Identify which cell holds the provided text, then report its (X, Y) central coordinate. 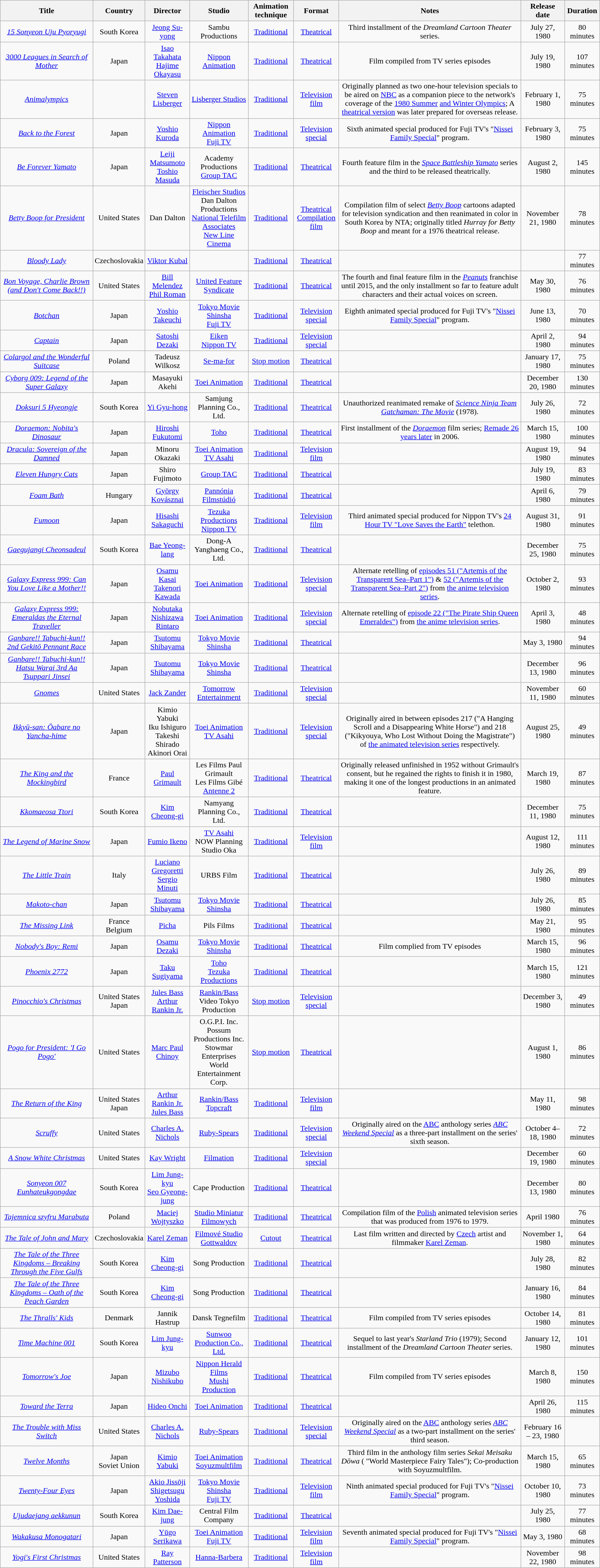
Cutout (271, 1238)
Filmové Studio Gottwaldov (219, 1238)
93 minutes (582, 583)
Yoshio Takeuchi (167, 315)
Lim Jung-kyu Seo Gyeong-jung (167, 1187)
Captain (47, 340)
73 minutes (582, 1490)
Paul Grimault (167, 778)
Tomorrow Entertainment (219, 693)
Hiroshi Fukutomi (167, 433)
Studio Miniatur Filmowych (219, 1217)
65 minutes (582, 1461)
Botchan (47, 315)
Denmark (119, 1317)
Theatrical Compilation film (316, 218)
August 25, 1980 (543, 731)
101 minutes (582, 1343)
Toho Tezuka Productions (219, 972)
Yoshio Kuroda (167, 133)
Osamu Dezaki (167, 946)
Title (47, 11)
15 Sonyeon Uju Pyoryugi (47, 31)
Fumio Ikeno (167, 841)
Hideo Onchi (167, 1406)
111 minutes (582, 841)
Toei Animation Soyuzmultfilm (219, 1461)
Ninth animated special produced for Fuji TV's "Nissei Family Special" program. (429, 1490)
Last film written and directed by Czech artist and filmmaker Karel Zeman. (429, 1238)
Tomorrow's Joe (47, 1377)
Twelve Months (47, 1461)
Phoenix 2772 (47, 972)
Academy ProductionsGroup TAC (219, 167)
Third installment of the Dreamland Cartoon Theater series. (429, 31)
Doksuri 5 Hyeongje (47, 407)
Duration (582, 11)
Ganbare!! Tabuchi-kun!! Hatsu Warai 3rd Aa Tsuppari Jinsei (47, 668)
Rankin/Bass Video Tokyo Production (219, 1001)
Tadeusz Wilkosz (167, 361)
Toei AnimationFuji TV (219, 1537)
Foam Bath (47, 495)
August 12, 1980 (543, 841)
Nippon Herald Films Mushi Production (219, 1377)
Kim Dae-jung (167, 1515)
December 3, 1980 (543, 1001)
January 16, 1980 (543, 1292)
Ujudaejang aekkunun (47, 1515)
October 10, 1980 (543, 1490)
115 minutes (582, 1406)
86 minutes (582, 1052)
Kimio Yabuki (167, 1461)
Third animated special produced for Nippon TV's 24 Hour TV "Love Saves the Earth" telethon. (429, 520)
The Trouble with Miss Switch (47, 1431)
The Little Train (47, 875)
Animation technique (271, 11)
November 1, 1980 (543, 1238)
October 2, 1980 (543, 583)
Lisberger Studios (219, 99)
Nippon Animation Fuji TV (219, 133)
October 14, 1980 (543, 1317)
Toward the Terra (47, 1406)
July 27, 1980 (543, 31)
The Tale of the Three Kingdoms – Breaking Through the Five Gulfs (47, 1263)
Doraemon: Nobita's Dinosaur (47, 433)
United Feature Syndicate (219, 286)
URBS Film (219, 875)
Jules Bass Arthur Rankin Jr. (167, 1001)
Leiji Matsumoto Toshio Masuda (167, 167)
Sunwoo Production Co., Ltd. (219, 1343)
Tezuka Productions Nippon TV (219, 520)
Jeong Su-yong (167, 31)
150 minutes (582, 1377)
Country (119, 11)
Cyborg 009: Legend of the Super Galaxy (47, 382)
68 minutes (582, 1537)
O.G.P.I. Inc. Possum Productions Inc. Stowmar Enterprises World Entertainment Corp. (219, 1052)
81 minutes (582, 1317)
Japan Soviet Union (119, 1461)
Bae Yeong-lang (167, 550)
Arthur Rankin Jr. Jules Bass (167, 1103)
Satoshi Dezaki (167, 340)
The Tale of the Three Kingdoms – Oath of the Peach Garden (47, 1292)
48 minutes (582, 617)
70 minutes (582, 315)
Bon Voyage, Charlie Brown (and Don't Come Back!!) (47, 286)
March 8, 1980 (543, 1377)
64 minutes (582, 1238)
Originally aired on the ABC anthology series ABC Weekend Special as a three-part installment on the series' sixth season. (429, 1133)
Mizubo Nishikubo (167, 1377)
Taku Sugiyama (167, 972)
May 30, 1980 (543, 286)
79 minutes (582, 495)
Bill Melendez Phil Roman (167, 286)
April 1980 (543, 1217)
February 1, 1980 (543, 99)
Picha (167, 926)
Dong-A Yanghaeng Co., Ltd. (219, 550)
Release date (543, 11)
The Missing Link (47, 926)
August 2, 1980 (543, 167)
Hanna-Barbera (219, 1557)
July 25, 1980 (543, 1515)
83 minutes (582, 474)
Masayuki Akehi (167, 382)
The Return of the King (47, 1103)
Alternate retelling of episode 22 ("The Pirate Ship Queen Emeraldes") from the anime television series. (429, 617)
Compilation film of the Polish animated television series that was produced from 1976 to 1979. (429, 1217)
A Snow White Christmas (47, 1158)
Toho (219, 433)
The King and the Mockingbird (47, 778)
87 minutes (582, 778)
Osamu Kasai Takenori Kawada (167, 583)
Fleischer Studios Dan Dalton Productions National Telefilm Associates New Line Cinema (219, 218)
Ganbare!! Tabuchi-kun!! 2nd Gekitō Pennant Race (47, 642)
Viktor Kubal (167, 260)
Namyang Planning Co., Ltd. (219, 812)
91 minutes (582, 520)
121 minutes (582, 972)
December 11, 1980 (543, 812)
Akio Jissōji Shigetsugu Yoshida (167, 1490)
145 minutes (582, 167)
October 4–18, 1980 (543, 1133)
Animalympics (47, 99)
89 minutes (582, 875)
Italy (119, 875)
Scruffy (47, 1133)
First installment of the Doraemon film series; Remade 26 years later in 2006. (429, 433)
August 19, 1980 (543, 453)
Tajemnica szyfru Marabuta (47, 1217)
95 minutes (582, 926)
Yūgo Serikawa (167, 1537)
February 16 – 23, 1980 (543, 1431)
Sonyeon 007 Eunhateukgongdae (47, 1187)
Pannónia Filmstúdió (219, 495)
78 minutes (582, 218)
December 20, 1980 (543, 382)
Gnomes (47, 693)
November 22, 1980 (543, 1557)
Kkomaeosa Ttori (47, 812)
Kay Wright (167, 1158)
February 3, 1980 (543, 133)
January 17, 1980 (543, 361)
November 11, 1980 (543, 693)
Pogo for President: 'I Go Pogo' (47, 1052)
August 31, 1980 (543, 520)
The Thralls' Kids (47, 1317)
3000 Leagues in Search of Mother (47, 61)
Galaxy Express 999: Emeraldas the Eternal Traveller (47, 617)
Filmation (219, 1158)
Lim Jung-kyu (167, 1343)
Steven Lisberger (167, 99)
130 minutes (582, 382)
Shiro Fujimoto (167, 474)
Group TAC (219, 474)
France Belgium (119, 926)
Gaegujangi Cheonsadeul (47, 550)
November 21, 1980 (543, 218)
100 minutes (582, 433)
April 2, 1980 (543, 340)
Back to the Forest (47, 133)
Nobody's Boy: Remi (47, 946)
Jannik Hastrup (167, 1317)
Eighth animated special produced for Fuji TV's "Nissei Family Special" program. (429, 315)
Sixth animated special produced for Fuji TV's "Nissei Family Special" program. (429, 133)
Galaxy Express 999: Can You Love Like a Mother!! (47, 583)
June 13, 1980 (543, 315)
Bloody Lady (47, 260)
March 19, 1980 (543, 778)
Luciano Gregoretti Sergio Minuti (167, 875)
Karel Zeman (167, 1238)
Kimio Yabuki Iku Ishiguro Takeshi Shirado Akinori Orai (167, 731)
Originally aired on the ABC anthology series ABC Weekend Special as a two-part installment on the series' third season. (429, 1431)
Se-ma-for (219, 361)
EikenNippon TV (219, 340)
Cape Production (219, 1187)
Les Films Paul Grimault Les Films Gibé Antenne 2 (219, 778)
Yogi's First Christmas (47, 1557)
Nobutaka Nishizawa Rintaro (167, 617)
The Tale of John and Mary (47, 1238)
April 3, 1980 (543, 617)
84 minutes (582, 1292)
Fumoon (47, 520)
May 11, 1980 (543, 1103)
Ray Patterson (167, 1557)
April 6, 1980 (543, 495)
Pils Films (219, 926)
Format (316, 11)
Wakakusa Monogatari (47, 1537)
August 1, 1980 (543, 1052)
Time Machine 001 (47, 1343)
Isao Takahata Hajime Okayasu (167, 61)
TV Asahi NOW Planning Studio Oka (219, 841)
Dan Dalton (167, 218)
Unauthorized reanimated remake of Science Ninja Team Gatchaman: The Movie (1978). (429, 407)
Sequel to last year's Starland Trio (1979); Second installment of the Dreamland Cartoon Theater series. (429, 1343)
György Kovásznai (167, 495)
January 12, 1980 (543, 1343)
Eleven Hungry Cats (47, 474)
Nippon Animation (219, 61)
Be Forever Yamato (47, 167)
Rankin/Bass Topcraft (219, 1103)
Makoto-chan (47, 905)
Central Film Company (219, 1515)
Hungary (119, 495)
Seventh animated special produced for Fuji TV's "Nissei Family Special" program. (429, 1537)
Dansk Tegnefilm (219, 1317)
Samjung Planning Co., Ltd. (219, 407)
December 19, 1980 (543, 1158)
Director (167, 11)
Notes (429, 11)
Film complied from TV episodes (429, 946)
Jack Zander (167, 693)
85 minutes (582, 905)
Ikkyū-san: Ōabare no Yancha-hime (47, 731)
Third film in the anthology film series Sekai Meisaku Dōwa ( "World Masterpiece Fairy Tales"); Co-production with Soyuzmultfilm. (429, 1461)
July 28, 1980 (543, 1263)
Minoru Okazaki (167, 453)
Marc Paul Chinoy (167, 1052)
82 minutes (582, 1263)
Betty Boop for President (47, 218)
Studio (219, 11)
May 21, 1980 (543, 926)
The Legend of Marine Snow (47, 841)
Twenty-Four Eyes (47, 1490)
Hisashi Sakaguchi (167, 520)
Yi Gyu-hong (167, 407)
Sambu Productions (219, 31)
Pinocchio's Christmas (47, 1001)
Colargol and the Wonderful Suitcase (47, 361)
Maciej Wojtyszko (167, 1217)
Dracula: Sovereign of the Damned (47, 453)
December 25, 1980 (543, 550)
107 minutes (582, 61)
April 26, 1980 (543, 1406)
France (119, 778)
Fourth feature film in the Space Battleship Yamato series and the third to be released theatrically. (429, 167)
